Provide the (X, Y) coordinate of the cell's center where the given text is located.  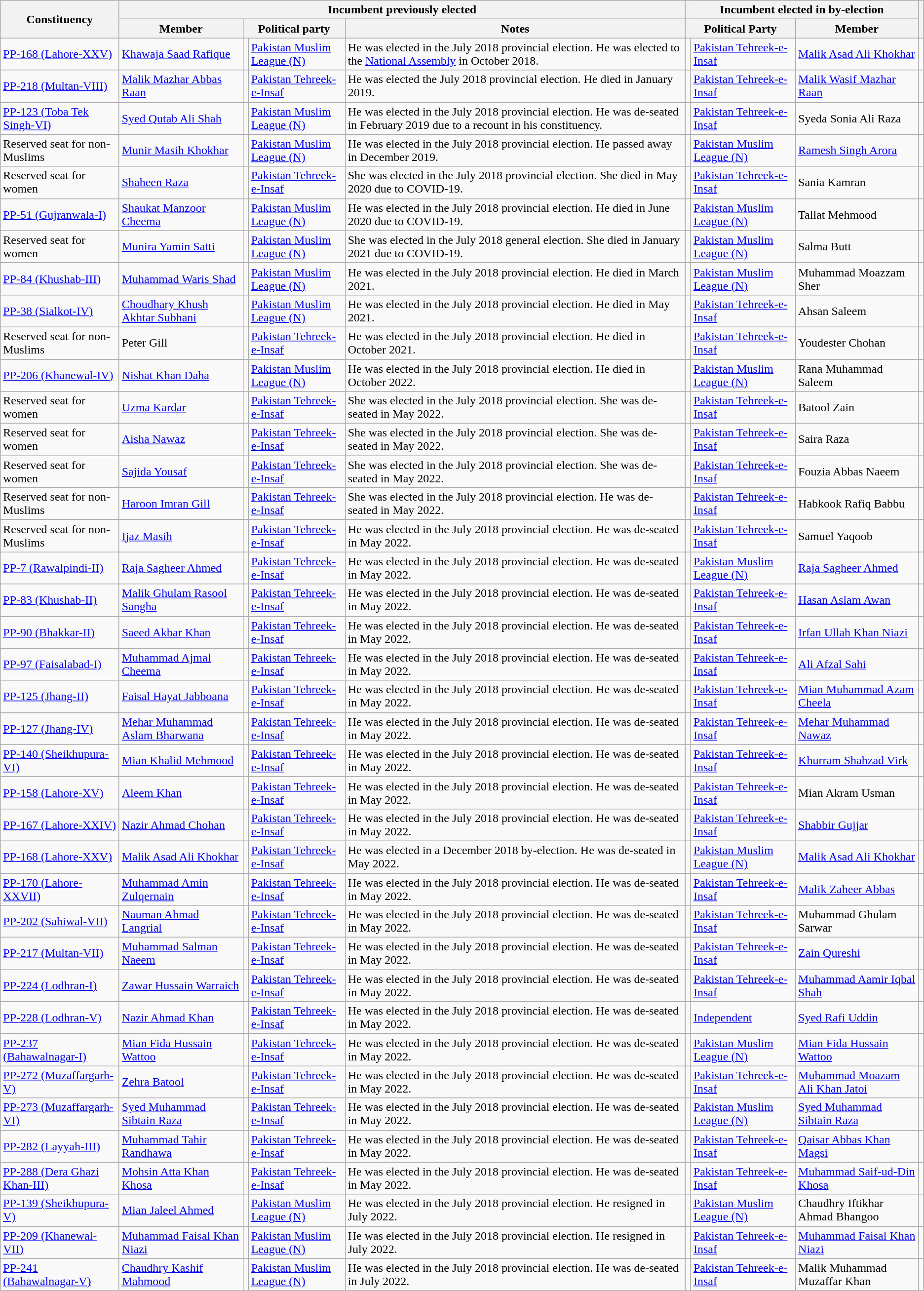
PP-288 (Dera Ghazi Khan-III) (60, 1178)
Incumbent previously elected (402, 10)
He was elected in the July 2018 provincial election. He was elected to the National Assembly in October 2018. (515, 54)
Sajida Yousaf (181, 472)
Mian Muhammad Azam Cheela (857, 696)
PP-123 (Toba Tek Singh-VI) (60, 118)
Muhammad Amin Zulqernain (181, 889)
PP-7 (Rawalpindi-II) (60, 568)
Zehra Batool (181, 1082)
PP-282 (Layyah-III) (60, 1146)
Muhammad Ajmal Cheema (181, 665)
Shabbir Gujjar (857, 824)
PP-202 (Sahiwal-VII) (60, 921)
Muhammad Tahir Randhawa (181, 1146)
Choudhary Khush Akhtar Subhani (181, 311)
Rana Muhammad Saleem (857, 375)
Aisha Nawaz (181, 439)
PP-140 (Sheikhupura-VI) (60, 760)
Mehar Muhammad Nawaz (857, 729)
Habkook Rafiq Babbu (857, 504)
Nauman Ahmad Langrial (181, 921)
Munira Yamin Satti (181, 247)
PP-272 (Muzaffargarh-V) (60, 1082)
Sania Kamran (857, 183)
PP-127 (Jhang-IV) (60, 729)
PP-97 (Faisalabad-I) (60, 665)
PP-90 (Bhakkar-II) (60, 632)
Nishat Khan Daha (181, 375)
Ali Afzal Sahi (857, 665)
Youdester Chohan (857, 343)
He was elected in the July 2018 provincial election. He was de-seated in July 2022. (515, 1275)
Muhammad Moazam Ali Khan Jatoi (857, 1082)
Zawar Hussain Warraich (181, 985)
Malik Ghulam Rasool Sangha (181, 600)
Mian Akram Usman (857, 793)
PP-158 (Lahore-XV) (60, 793)
Incumbent elected in by-election (802, 10)
Shaukat Manzoor Cheema (181, 214)
Haroon Imran Gill (181, 504)
PP-228 (Lodhran-V) (60, 1018)
He was elected in the July 2018 provincial election. He died in October 2021. (515, 343)
He was elected in the July 2018 provincial election. He died in May 2021. (515, 311)
She was elected in the July 2018 provincial election. He was de-seated in May 2022. (515, 504)
PP-241 (Bahawalnagar-V) (60, 1275)
Tallat Mehmood (857, 214)
PP-139 (Sheikhupura-V) (60, 1211)
Syed Qutab Ali Shah (181, 118)
PP-224 (Lodhran-I) (60, 985)
PP-218 (Multan-VIII) (60, 86)
PP-84 (Khushab-III) (60, 278)
She was elected in the July 2018 general election. She died in January 2021 due to COVID-19. (515, 247)
Muhammad Aamir Iqbal Shah (857, 985)
Independent (743, 1018)
Faisal Hayat Jabboana (181, 696)
Salma Butt (857, 247)
Muhammad Waris Shad (181, 278)
PP-237 (Bahawalnagar-I) (60, 1050)
Irfan Ullah Khan Niazi (857, 632)
Munir Masih Khokhar (181, 150)
Malik Muhammad Muzaffar Khan (857, 1275)
She was elected in the July 2018 provincial election. She died in May 2020 due to COVID-19. (515, 183)
PP-273 (Muzaffargarh-VI) (60, 1114)
Syeda Sonia Ali Raza (857, 118)
PP-167 (Lahore-XXIV) (60, 824)
Ijaz Masih (181, 536)
PP-217 (Multan-VII) (60, 954)
Nazir Ahmad Khan (181, 1018)
Uzma Kardar (181, 408)
He was elected in a December 2018 by-election. He was de-seated in May 2022. (515, 857)
Notes (515, 29)
Saeed Akbar Khan (181, 632)
He was elected in the July 2018 provincial election. He died in October 2022. (515, 375)
Zain Qureshi (857, 954)
PP-209 (Khanewal-VII) (60, 1242)
PP-38 (Sialkot-IV) (60, 311)
Mohsin Atta Khan Khosa (181, 1178)
Shaheen Raza (181, 183)
He was elected in the July 2018 provincial election. He passed away in December 2019. (515, 150)
Malik Mazhar Abbas Raan (181, 86)
Hasan Aslam Awan (857, 600)
Nazir Ahmad Chohan (181, 824)
Malik Zaheer Abbas (857, 889)
Qaisar Abbas Khan Magsi (857, 1146)
Khurram Shahzad Virk (857, 760)
PP-206 (Khanewal-IV) (60, 375)
Muhammad Salman Naeem (181, 954)
Syed Rafi Uddin (857, 1018)
Aleem Khan (181, 793)
Khawaja Saad Rafique (181, 54)
PP-51 (Gujranwala-I) (60, 214)
PP-125 (Jhang-II) (60, 696)
Peter Gill (181, 343)
Malik Wasif Mazhar Raan (857, 86)
Chaudhry Kashif Mahmood (181, 1275)
He was elected in the July 2018 provincial election. He died in June 2020 due to COVID-19. (515, 214)
Saira Raza (857, 439)
Muhammad Ghulam Sarwar (857, 921)
Mehar Muhammad Aslam Bharwana (181, 729)
Fouzia Abbas Naeem (857, 472)
Mian Jaleel Ahmed (181, 1211)
Ramesh Singh Arora (857, 150)
Constituency (60, 19)
Muhammad Moazzam Sher (857, 278)
Ahsan Saleem (857, 311)
Mian Khalid Mehmood (181, 760)
Samuel Yaqoob (857, 536)
He was elected in the July 2018 provincial election. He died in March 2021. (515, 278)
Political party (294, 29)
Political Party (740, 29)
Batool Zain (857, 408)
PP-83 (Khushab-II) (60, 600)
Muhammad Saif-ud-Din Khosa (857, 1178)
He was elected in the July 2018 provincial election. He was de-seated in February 2019 due to a recount in his constituency. (515, 118)
He was elected the July 2018 provincial election. He died in January 2019. (515, 86)
Chaudhry Iftikhar Ahmad Bhangoo (857, 1211)
PP-170 (Lahore-XXVII) (60, 889)
